For the text-containing cell, return its midpoint in [X, Y] coordinate format. 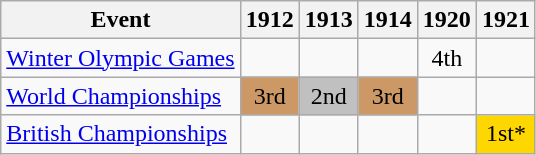
Event [120, 20]
1912 [270, 20]
1921 [506, 20]
British Championships [120, 134]
World Championships [120, 96]
2nd [328, 96]
1914 [388, 20]
Winter Olympic Games [120, 58]
4th [446, 58]
1913 [328, 20]
1st* [506, 134]
1920 [446, 20]
